Determine the (X, Y) coordinate at the center of the cell enclosing the given text.  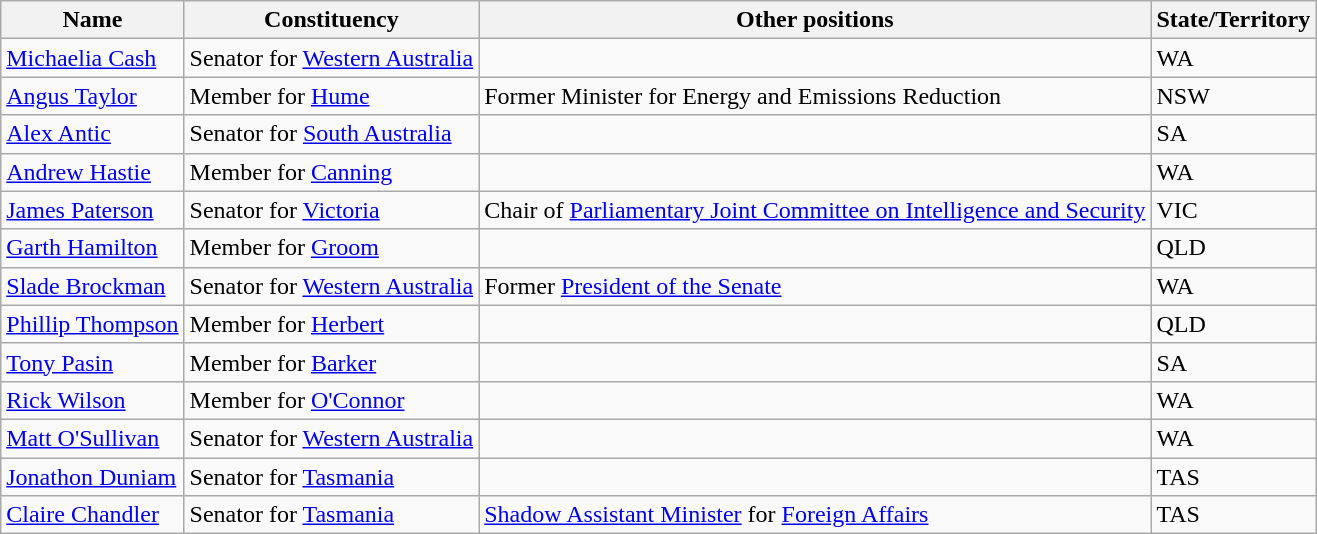
Former Minister for Energy and Emissions Reduction (815, 96)
Claire Chandler (92, 515)
Chair of Parliamentary Joint Committee on Intelligence and Security (815, 210)
Alex Antic (92, 134)
Jonathon Duniam (92, 477)
Senator for Victoria (332, 210)
Member for O'Connor (332, 400)
Member for Hume (332, 96)
Slade Brockman (92, 286)
Phillip Thompson (92, 324)
Shadow Assistant Minister for Foreign Affairs (815, 515)
Constituency (332, 20)
James Paterson (92, 210)
Tony Pasin (92, 362)
Andrew Hastie (92, 172)
Member for Barker (332, 362)
Senator for South Australia (332, 134)
VIC (1234, 210)
Garth Hamilton (92, 248)
Rick Wilson (92, 400)
Angus Taylor (92, 96)
State/Territory (1234, 20)
Member for Herbert (332, 324)
Matt O'Sullivan (92, 438)
Name (92, 20)
Former President of the Senate (815, 286)
Member for Groom (332, 248)
Other positions (815, 20)
Member for Canning (332, 172)
Michaelia Cash (92, 58)
NSW (1234, 96)
